Return (X, Y) of the center of cell containing provided text 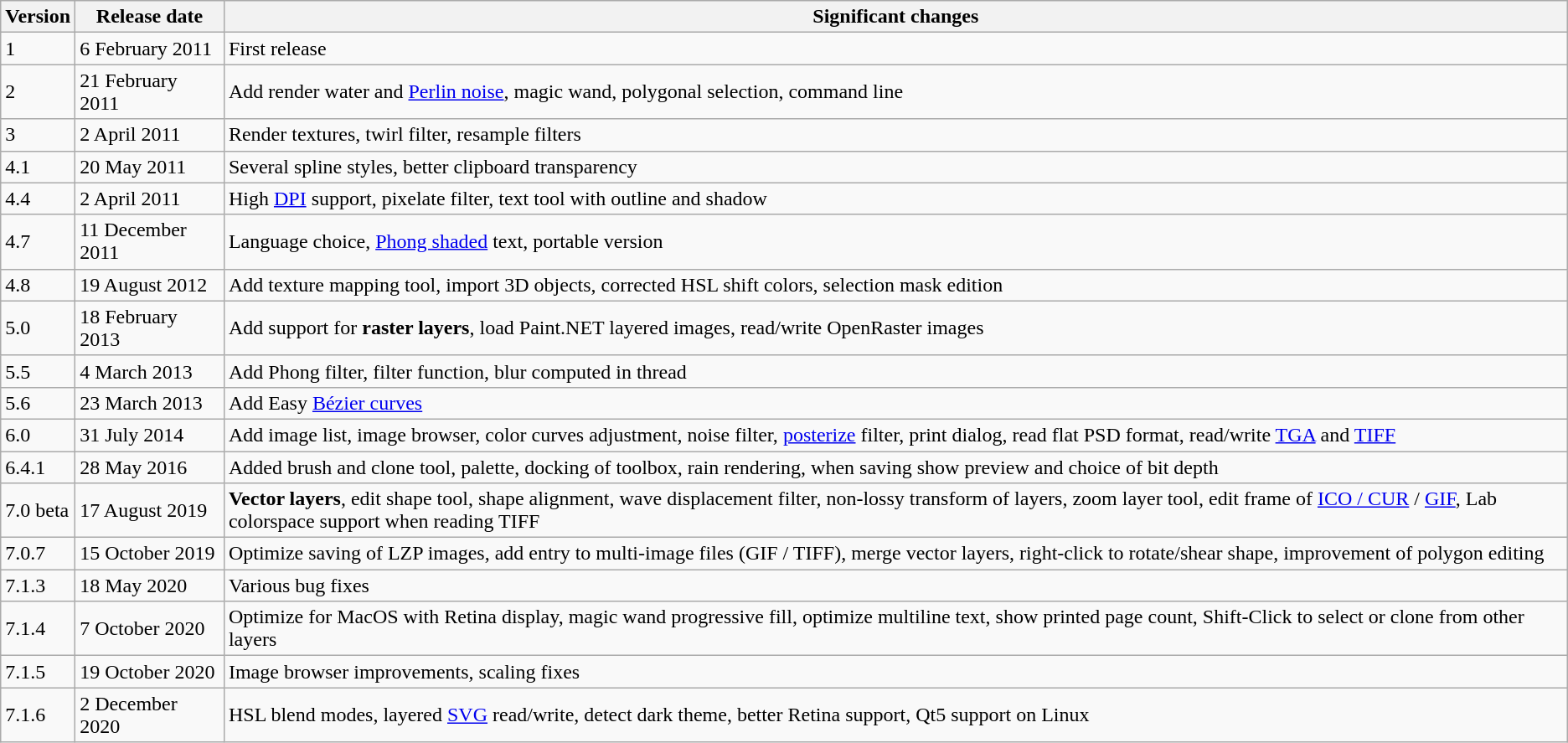
Render textures, twirl filter, resample filters (895, 135)
Add texture mapping tool, import 3D objects, corrected HSL shift colors, selection mask edition (895, 285)
20 May 2011 (150, 167)
2 (39, 92)
19 August 2012 (150, 285)
First release (895, 49)
5.5 (39, 371)
1 (39, 49)
Several spline styles, better clipboard transparency (895, 167)
Release date (150, 17)
7.0.7 (39, 554)
11 December 2011 (150, 241)
Various bug fixes (895, 586)
Image browser improvements, scaling fixes (895, 672)
5.0 (39, 328)
4.8 (39, 285)
2 December 2020 (150, 715)
17 August 2019 (150, 511)
7.1.3 (39, 586)
Add image list, image browser, color curves adjustment, noise filter, posterize filter, print dialog, read flat PSD format, read/write TGA and TIFF (895, 435)
31 July 2014 (150, 435)
3 (39, 135)
7.1.5 (39, 672)
HSL blend modes, layered SVG read/write, detect dark theme, better Retina support, Qt5 support on Linux (895, 715)
Add render water and Perlin noise, magic wand, polygonal selection, command line (895, 92)
6 February 2011 (150, 49)
18 May 2020 (150, 586)
23 March 2013 (150, 403)
Significant changes (895, 17)
4.1 (39, 167)
7.1.4 (39, 628)
4.4 (39, 199)
4.7 (39, 241)
7.1.6 (39, 715)
7 October 2020 (150, 628)
21 February 2011 (150, 92)
Add support for raster layers, load Paint.NET layered images, read/write OpenRaster images (895, 328)
18 February 2013 (150, 328)
High DPI support, pixelate filter, text tool with outline and shadow (895, 199)
Add Easy Bézier curves (895, 403)
4 March 2013 (150, 371)
Language choice, Phong shaded text, portable version (895, 241)
6.4.1 (39, 467)
Added brush and clone tool, palette, docking of toolbox, rain rendering, when saving show preview and choice of bit depth (895, 467)
28 May 2016 (150, 467)
5.6 (39, 403)
Add Phong filter, filter function, blur computed in thread (895, 371)
Version (39, 17)
19 October 2020 (150, 672)
15 October 2019 (150, 554)
7.0 beta (39, 511)
6.0 (39, 435)
